Provide the [x, y] coordinate of the cell's center where the given text is located.  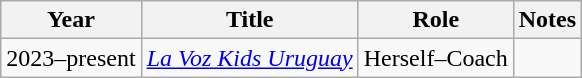
2023–present [71, 58]
La Voz Kids Uruguay [250, 58]
Year [71, 20]
Herself–Coach [436, 58]
Notes [547, 20]
Role [436, 20]
Title [250, 20]
